From the cell containing the given text, extract its center point as [X, Y] coordinate. 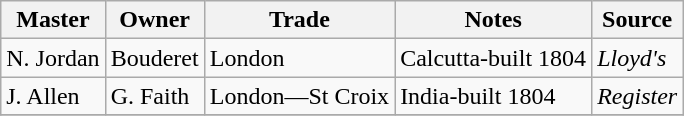
Lloyd's [638, 58]
Source [638, 20]
Calcutta-built 1804 [494, 58]
India-built 1804 [494, 96]
London [299, 58]
N. Jordan [53, 58]
J. Allen [53, 96]
Notes [494, 20]
Bouderet [154, 58]
Owner [154, 20]
G. Faith [154, 96]
London—St Croix [299, 96]
Master [53, 20]
Trade [299, 20]
Register [638, 96]
